Search for the cell housing the specified text and yield its [x, y] center coordinate. 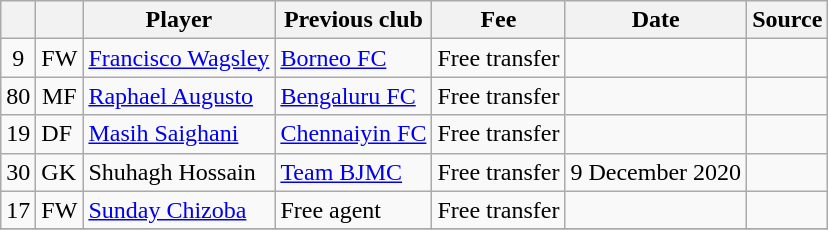
Player [179, 20]
DF [60, 134]
Previous club [354, 20]
Sunday Chizoba [179, 210]
GK [60, 172]
Shuhagh Hossain [179, 172]
Francisco Wagsley [179, 58]
30 [18, 172]
9 [18, 58]
Free agent [354, 210]
Source [788, 20]
Bengaluru FC [354, 96]
Chennaiyin FC [354, 134]
80 [18, 96]
19 [18, 134]
17 [18, 210]
MF [60, 96]
Date [656, 20]
Team BJMC [354, 172]
Borneo FC [354, 58]
Masih Saighani [179, 134]
Raphael Augusto [179, 96]
9 December 2020 [656, 172]
Fee [498, 20]
